Pinpoint the cell where the given text exists, returning its (x, y) midpoint coordinate. 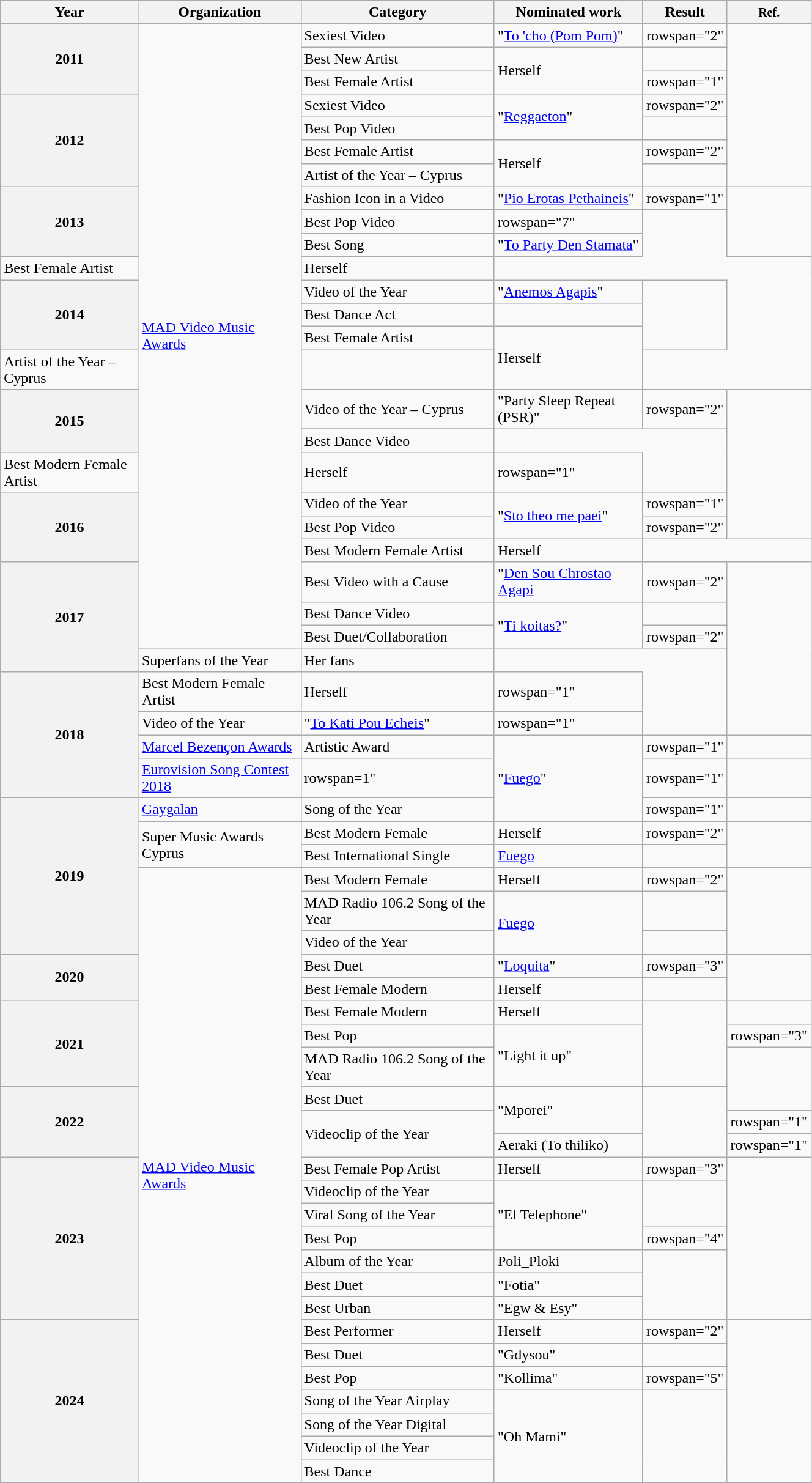
2024 (70, 1401)
rowspan="7" (569, 221)
Gaygalan (220, 810)
2015 (70, 421)
2016 (70, 527)
Best Duet/Collaboration (397, 637)
"Den Sou Chrostao Agapi (569, 582)
Song of the Year Digital (397, 1424)
Result (685, 12)
"Fotia" (569, 1285)
"Gdysou" (569, 1355)
Best Performer (397, 1331)
Her fans (397, 660)
"Light it up" (569, 1056)
2020 (70, 977)
Year (70, 12)
Best Song (397, 245)
Best Female Pop Artist (397, 1169)
Ref. (769, 12)
2012 (70, 140)
Poli_Ploki (569, 1262)
Marcel Bezençon Awards (220, 747)
"Reggaeton" (569, 117)
Video of the Year – Cyprus (397, 410)
"Party Sleep Repeat (PSR)" (569, 410)
Super Music Awards Cyprus (220, 845)
Superfans of the Year (220, 660)
"Fuego" (569, 778)
"Mporei" (569, 1110)
Best New Artist (397, 59)
Best Dance (397, 1471)
"Ti koitas?" (569, 625)
"Kollima" (569, 1378)
2022 (70, 1122)
rowspan="4" (685, 1238)
"Sto theo me paei" (569, 516)
rowspan=1" (397, 778)
"Pio Erotas Pethaineis" (569, 198)
"El Telephone" (569, 1215)
Nominated work (569, 12)
Artistic Award (397, 747)
rowspan="5" (685, 1378)
"To Party Den Stamata" (569, 245)
Best Dance Act (397, 315)
2013 (70, 221)
Best International Single (397, 856)
"Egw & Esy" (569, 1308)
2019 (70, 876)
"To Kati Pou Echeis" (397, 723)
2018 (70, 734)
2017 (70, 616)
2021 (70, 1043)
Viral Song of the Year (397, 1215)
"Oh Mami" (569, 1436)
Song of the Year (397, 810)
2014 (70, 315)
Best Urban (397, 1308)
"Anemos Agapis" (569, 292)
Category (397, 12)
"To 'cho (Pom Pom)" (569, 35)
Album of the Year (397, 1262)
2023 (70, 1238)
Eurovision Song Contest 2018 (220, 778)
Aeraki (To thiliko) (569, 1145)
"Loquita" (569, 966)
Fashion Icon in a Video (397, 198)
Organization (220, 12)
2011 (70, 59)
Best Video with a Cause (397, 582)
Song of the Year Airplay (397, 1401)
